Return the [X, Y] coordinate for the center point of the cell that contains the specified text.  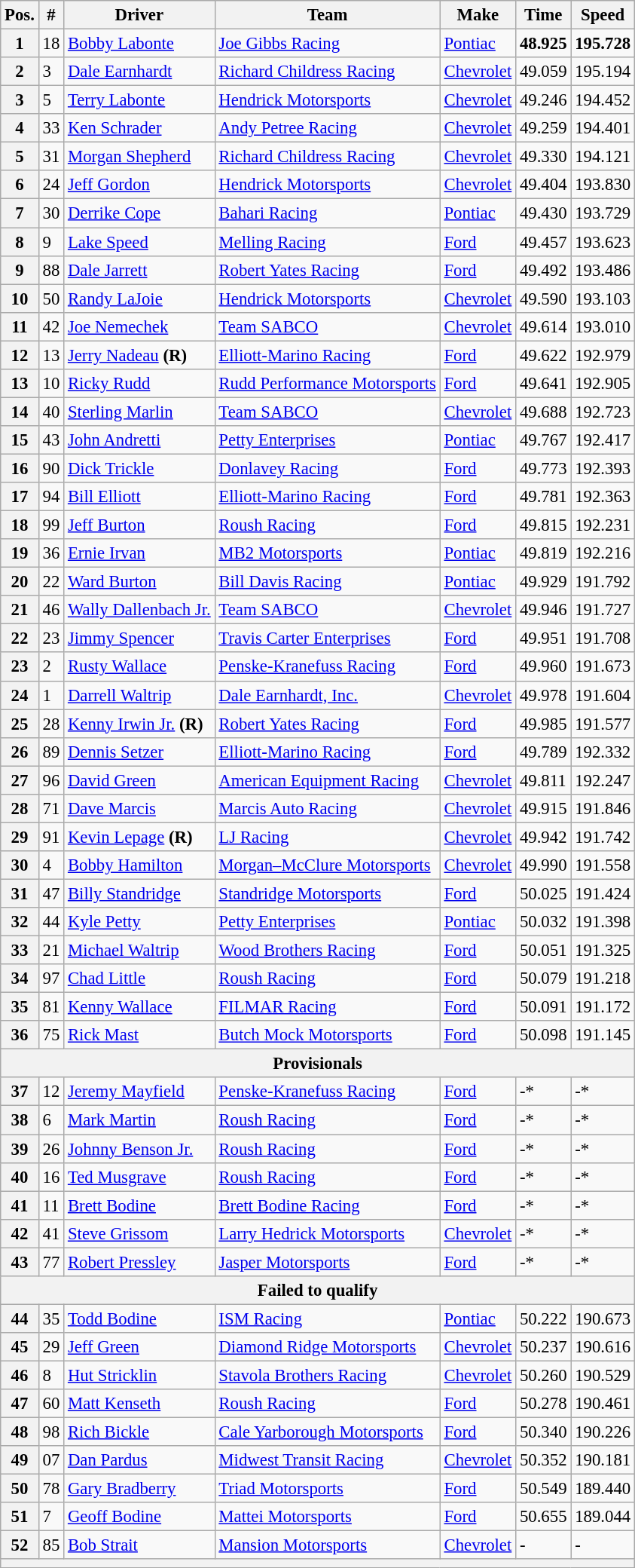
49.641 [544, 384]
34 [20, 978]
96 [51, 780]
Terry Labonte [139, 100]
49.430 [544, 213]
49.990 [544, 865]
Bill Elliott [139, 497]
191.673 [603, 667]
190.226 [603, 1432]
191.604 [603, 695]
Team [327, 15]
Kevin Lepage (R) [139, 837]
193.729 [603, 213]
191.577 [603, 724]
49.960 [544, 667]
48.925 [544, 44]
Speed [603, 15]
Stavola Brothers Racing [327, 1375]
Dale Jarrett [139, 270]
Failed to qualify [318, 1291]
Ken Schrader [139, 128]
99 [51, 525]
49.946 [544, 610]
191.708 [603, 639]
Provisionals [318, 1064]
Butch Mock Motorsports [327, 1035]
FILMAR Racing [327, 1007]
Rusty Wallace [139, 667]
ISM Racing [327, 1318]
Bob Strait [139, 1545]
LJ Racing [327, 837]
Andy Petree Racing [327, 128]
Diamond Ridge Motorsports [327, 1347]
78 [51, 1489]
Rudd Performance Motorsports [327, 384]
191.742 [603, 837]
190.673 [603, 1318]
193.010 [603, 326]
Brett Bodine [139, 1205]
49.688 [544, 412]
19 [20, 553]
49.789 [544, 752]
192.247 [603, 780]
Todd Bodine [139, 1318]
49.773 [544, 468]
191.218 [603, 978]
39 [20, 1149]
191.424 [603, 893]
193.103 [603, 299]
MB2 Motorsports [327, 553]
Bahari Racing [327, 213]
50.549 [544, 1489]
Lake Speed [139, 242]
# [51, 15]
194.452 [603, 100]
Morgan Shepherd [139, 157]
50.237 [544, 1347]
Dale Earnhardt [139, 72]
Marcis Auto Racing [327, 809]
Midwest Transit Racing [327, 1460]
49.819 [544, 553]
Kenny Irwin Jr. (R) [139, 724]
Ernie Irvan [139, 553]
27 [20, 780]
192.417 [603, 440]
17 [20, 497]
49.330 [544, 157]
Dick Trickle [139, 468]
Derrike Cope [139, 213]
49.246 [544, 100]
195.728 [603, 44]
50.079 [544, 978]
Bobby Labonte [139, 44]
07 [51, 1460]
50.260 [544, 1375]
Dennis Setzer [139, 752]
David Green [139, 780]
195.194 [603, 72]
49.781 [544, 497]
Larry Hedrick Motorsports [327, 1233]
49 [20, 1460]
Dale Earnhardt, Inc. [327, 695]
49.492 [544, 270]
45 [20, 1347]
194.401 [603, 128]
89 [51, 752]
Randy LaJoie [139, 299]
Bill Davis Racing [327, 582]
32 [20, 922]
49.404 [544, 185]
Jeremy Mayfield [139, 1092]
81 [51, 1007]
50.051 [544, 951]
Jeff Gordon [139, 185]
191.558 [603, 865]
Triad Motorsports [327, 1489]
191.727 [603, 610]
Kenny Wallace [139, 1007]
191.325 [603, 951]
49.457 [544, 242]
Standridge Motorsports [327, 893]
88 [51, 270]
192.393 [603, 468]
191.846 [603, 809]
191.398 [603, 922]
49.915 [544, 809]
Michael Waltrip [139, 951]
Sterling Marlin [139, 412]
Gary Bradberry [139, 1489]
50.025 [544, 893]
193.623 [603, 242]
191.792 [603, 582]
Matt Kenseth [139, 1404]
Mattei Motorsports [327, 1517]
49.590 [544, 299]
189.440 [603, 1489]
25 [20, 724]
Dave Marcis [139, 809]
49.622 [544, 355]
49.942 [544, 837]
48 [20, 1432]
20 [20, 582]
192.979 [603, 355]
Wally Dallenbach Jr. [139, 610]
91 [51, 837]
Driver [139, 15]
Billy Standridge [139, 893]
189.044 [603, 1517]
American Equipment Racing [327, 780]
194.121 [603, 157]
193.486 [603, 270]
190.461 [603, 1404]
192.332 [603, 752]
190.616 [603, 1347]
192.216 [603, 553]
Robert Pressley [139, 1262]
Melling Racing [327, 242]
49.059 [544, 72]
49.929 [544, 582]
50.098 [544, 1035]
192.723 [603, 412]
50.340 [544, 1432]
Morgan–McClure Motorsports [327, 865]
50.222 [544, 1318]
49.811 [544, 780]
Time [544, 15]
15 [20, 440]
Jimmy Spencer [139, 639]
71 [51, 809]
49.978 [544, 695]
49.259 [544, 128]
50.278 [544, 1404]
Ted Musgrave [139, 1177]
38 [20, 1120]
98 [51, 1432]
Ricky Rudd [139, 384]
Geoff Bodine [139, 1517]
Make [478, 15]
50.655 [544, 1517]
Darrell Waltrip [139, 695]
191.145 [603, 1035]
90 [51, 468]
Mark Martin [139, 1120]
14 [20, 412]
60 [51, 1404]
Chad Little [139, 978]
Bobby Hamilton [139, 865]
Dan Pardus [139, 1460]
85 [51, 1545]
Jeff Green [139, 1347]
Cale Yarborough Motorsports [327, 1432]
75 [51, 1035]
Mansion Motorsports [327, 1545]
52 [20, 1545]
49.951 [544, 639]
Wood Brothers Racing [327, 951]
49.614 [544, 326]
Ward Burton [139, 582]
Steve Grissom [139, 1233]
Jeff Burton [139, 525]
Donlavey Racing [327, 468]
Jasper Motorsports [327, 1262]
Rich Bickle [139, 1432]
192.231 [603, 525]
77 [51, 1262]
John Andretti [139, 440]
Rick Mast [139, 1035]
Hut Stricklin [139, 1375]
192.363 [603, 497]
192.905 [603, 384]
Joe Nemechek [139, 326]
49.985 [544, 724]
50.352 [544, 1460]
Johnny Benson Jr. [139, 1149]
Pos. [20, 15]
Kyle Petty [139, 922]
50.091 [544, 1007]
Travis Carter Enterprises [327, 639]
94 [51, 497]
51 [20, 1517]
37 [20, 1092]
190.181 [603, 1460]
191.172 [603, 1007]
Brett Bodine Racing [327, 1205]
50.032 [544, 922]
97 [51, 978]
Joe Gibbs Racing [327, 44]
Jerry Nadeau (R) [139, 355]
49.815 [544, 525]
193.830 [603, 185]
49.767 [544, 440]
190.529 [603, 1375]
